Locate the cell with the specified text and output its (X, Y) center coordinate. 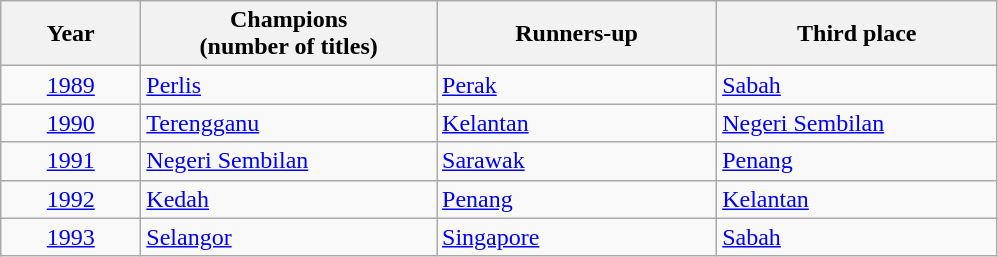
1991 (71, 161)
Terengganu (289, 123)
Year (71, 34)
Kedah (289, 199)
Perak (577, 85)
Champions(number of titles) (289, 34)
1990 (71, 123)
Runners-up (577, 34)
Singapore (577, 237)
Sarawak (577, 161)
Third place (857, 34)
Selangor (289, 237)
1992 (71, 199)
Perlis (289, 85)
1989 (71, 85)
1993 (71, 237)
